Detect which cell encompasses the target text, then output its [x, y] center coordinate. 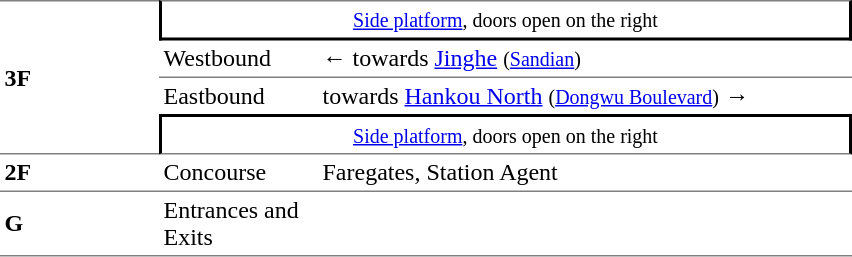
Eastbound [238, 95]
2F [80, 173]
3F [80, 77]
← towards Jinghe (Sandian) [585, 58]
Westbound [238, 58]
towards Hankou North (Dongwu Boulevard) → [585, 95]
Faregates, Station Agent [585, 173]
G [80, 224]
Entrances and Exits [238, 224]
Concourse [238, 173]
